Capture the cell that displays the provided text and extract its [X, Y] central coordinate. 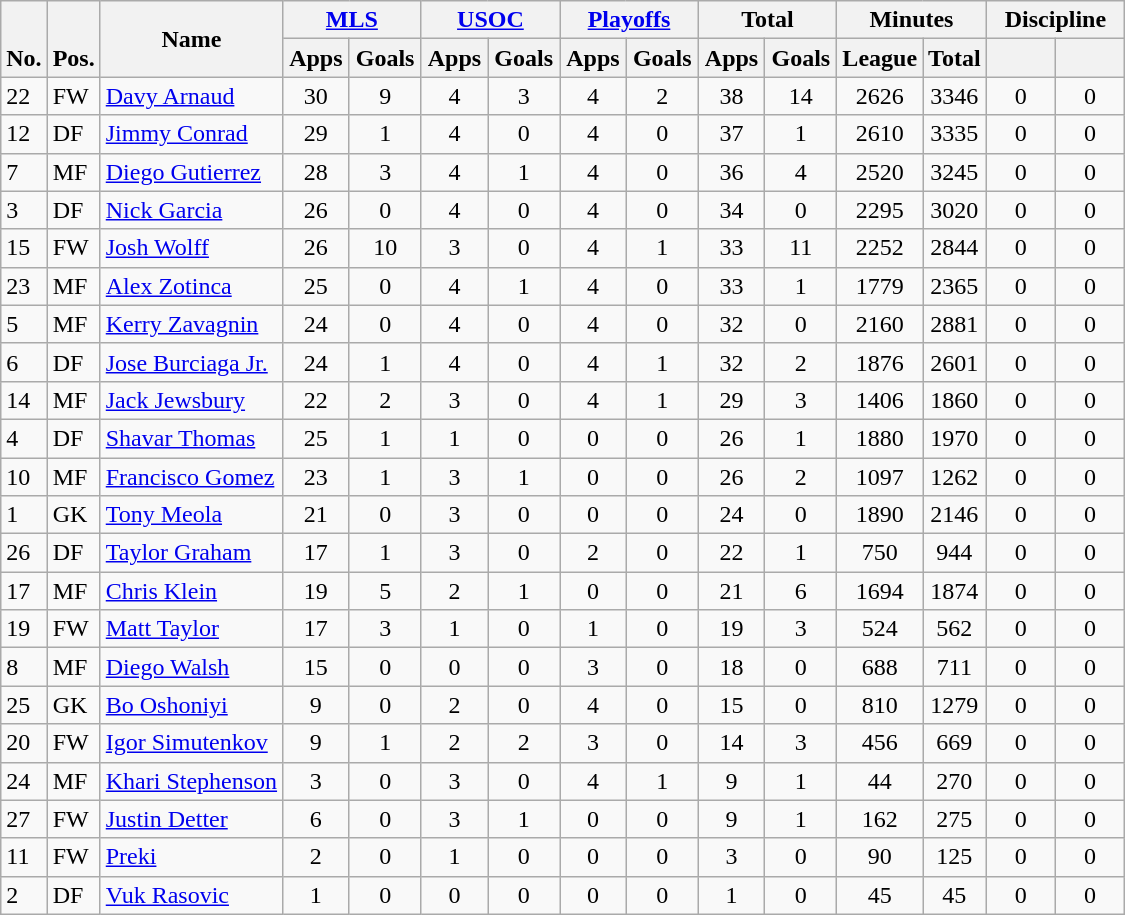
League [880, 58]
2252 [880, 248]
Pos. [74, 39]
1874 [955, 591]
27 [24, 819]
Davy Arnaud [191, 96]
810 [880, 705]
2844 [955, 248]
Preki [191, 857]
30 [316, 96]
Khari Stephenson [191, 781]
3020 [955, 210]
275 [955, 819]
750 [880, 553]
1406 [880, 400]
20 [24, 743]
38 [732, 96]
1694 [880, 591]
7 [24, 172]
36 [732, 172]
944 [955, 553]
2365 [955, 286]
Nick Garcia [191, 210]
Discipline [1056, 20]
524 [880, 629]
3346 [955, 96]
8 [24, 667]
162 [880, 819]
688 [880, 667]
2610 [880, 134]
Alex Zotinca [191, 286]
456 [880, 743]
1880 [880, 438]
Jack Jewsbury [191, 400]
1860 [955, 400]
2881 [955, 324]
12 [24, 134]
1262 [955, 477]
2601 [955, 362]
Josh Wolff [191, 248]
No. [24, 39]
1097 [880, 477]
1970 [955, 438]
34 [732, 210]
125 [955, 857]
Matt Taylor [191, 629]
Vuk Rasovic [191, 895]
Francisco Gomez [191, 477]
Minutes [912, 20]
MLS [352, 20]
Taylor Graham [191, 553]
1890 [880, 515]
28 [316, 172]
1779 [880, 286]
3245 [955, 172]
1876 [880, 362]
Playoffs [630, 20]
44 [880, 781]
90 [880, 857]
2626 [880, 96]
270 [955, 781]
Jose Burciaga Jr. [191, 362]
Justin Detter [191, 819]
562 [955, 629]
Diego Gutierrez [191, 172]
2520 [880, 172]
3335 [955, 134]
Bo Oshoniyi [191, 705]
37 [732, 134]
Name [191, 39]
669 [955, 743]
711 [955, 667]
1279 [955, 705]
Jimmy Conrad [191, 134]
Diego Walsh [191, 667]
2160 [880, 324]
Kerry Zavagnin [191, 324]
Tony Meola [191, 515]
Shavar Thomas [191, 438]
USOC [490, 20]
Chris Klein [191, 591]
Igor Simutenkov [191, 743]
2146 [955, 515]
18 [732, 667]
2295 [880, 210]
